Extract the [X, Y] coordinate from the center of the cell holding the provided text.  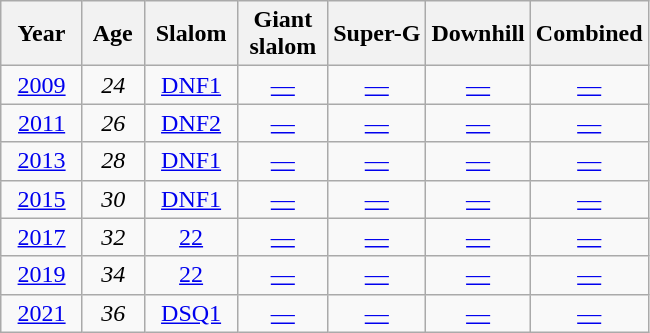
2017 [42, 237]
2021 [42, 313]
Year [42, 34]
36 [113, 313]
DNF2 [191, 123]
Super-G [377, 34]
2019 [42, 275]
Combined [589, 34]
28 [113, 161]
30 [113, 199]
34 [113, 275]
DSQ1 [191, 313]
Downhill [478, 34]
2009 [42, 85]
Giant slalom [283, 34]
24 [113, 85]
2015 [42, 199]
26 [113, 123]
Age [113, 34]
Slalom [191, 34]
32 [113, 237]
2011 [42, 123]
2013 [42, 161]
